Pinpoint the cell where the given text exists, returning its (x, y) midpoint coordinate. 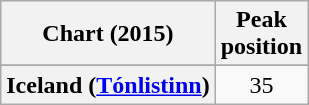
Peakposition (261, 34)
35 (261, 85)
Chart (2015) (108, 34)
Iceland (Tónlistinn) (108, 85)
